Scan for the cell matching the given text and deliver its (X, Y) coordinate at center. 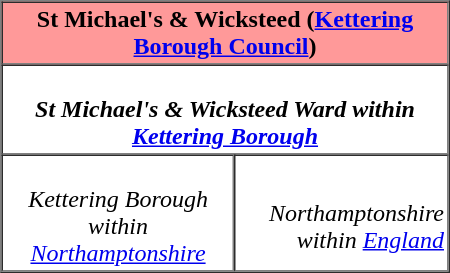
Northamptonshire within England (342, 212)
St Michael's & Wicksteed Ward within Kettering Borough (226, 109)
St Michael's & Wicksteed (Kettering Borough Council) (226, 34)
Kettering Borough within Northamptonshire (118, 212)
